Return [X, Y] of the center of cell containing provided text 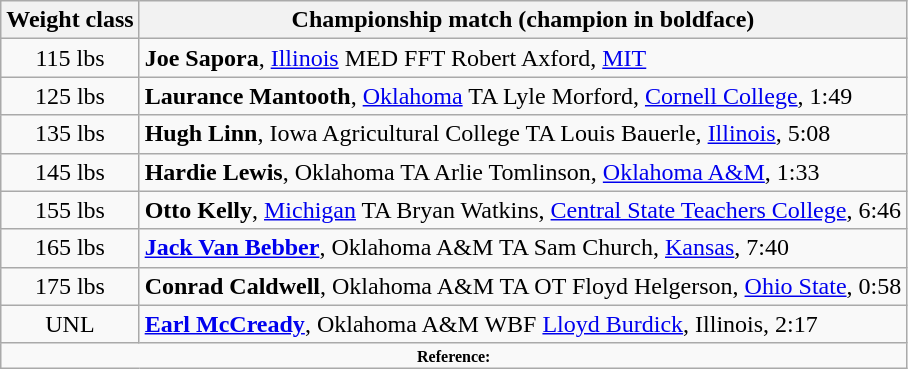
Championship match (champion in boldface) [523, 20]
Conrad Caldwell, Oklahoma A&M TA OT Floyd Helgerson, Ohio State, 0:58 [523, 286]
155 lbs [70, 210]
145 lbs [70, 172]
Otto Kelly, Michigan TA Bryan Watkins, Central State Teachers College, 6:46 [523, 210]
125 lbs [70, 96]
Earl McCready, Oklahoma A&M WBF Lloyd Burdick, Illinois, 2:17 [523, 324]
Hardie Lewis, Oklahoma TA Arlie Tomlinson, Oklahoma A&M, 1:33 [523, 172]
165 lbs [70, 248]
Laurance Mantooth, Oklahoma TA Lyle Morford, Cornell College, 1:49 [523, 96]
135 lbs [70, 134]
115 lbs [70, 58]
Joe Sapora, Illinois MED FFT Robert Axford, MIT [523, 58]
Jack Van Bebber, Oklahoma A&M TA Sam Church, Kansas, 7:40 [523, 248]
Hugh Linn, Iowa Agricultural College TA Louis Bauerle, Illinois, 5:08 [523, 134]
175 lbs [70, 286]
UNL [70, 324]
Reference: [454, 355]
Weight class [70, 20]
